Extract the [x, y] coordinate from the center of the cell holding the provided text.  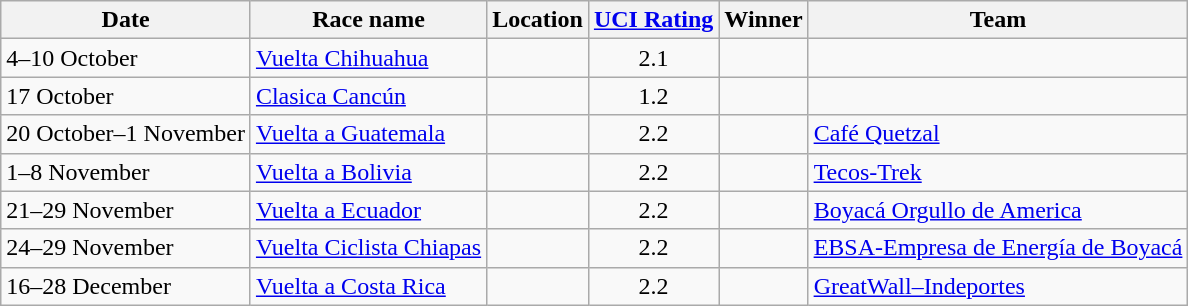
Clasica Cancún [368, 96]
2.1 [653, 58]
17 October [126, 96]
Vuelta Chihuahua [368, 58]
16–28 December [126, 286]
EBSA-Empresa de Energía de Boyacá [998, 248]
Location [538, 20]
1–8 November [126, 172]
Winner [764, 20]
UCI Rating [653, 20]
24–29 November [126, 248]
Vuelta a Ecuador [368, 210]
21–29 November [126, 210]
1.2 [653, 96]
Vuelta a Bolivia [368, 172]
4–10 October [126, 58]
Vuelta a Guatemala [368, 134]
Tecos-Trek [998, 172]
Vuelta a Costa Rica [368, 286]
20 October–1 November [126, 134]
Race name [368, 20]
Vuelta Ciclista Chiapas [368, 248]
Team [998, 20]
Boyacá Orgullo de America [998, 210]
GreatWall–Indeportes [998, 286]
Café Quetzal [998, 134]
Date [126, 20]
